Search for the cell housing the specified text and yield its [X, Y] center coordinate. 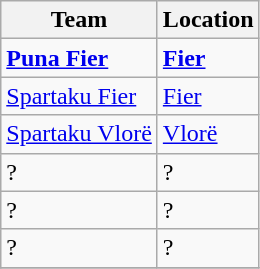
Puna Fier [80, 58]
Team [80, 20]
Location [208, 20]
Spartaku Fier [80, 96]
Spartaku Vlorë [80, 134]
Vlorë [208, 134]
